Determine the [X, Y] coordinate at the center of the cell enclosing the given text.  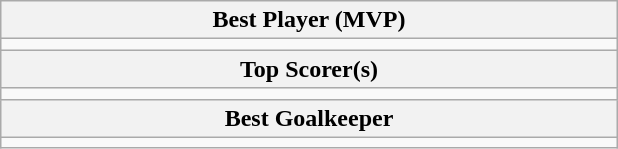
Best Goalkeeper [309, 118]
Best Player (MVP) [309, 20]
Top Scorer(s) [309, 69]
